For the text-containing cell, return its midpoint in (X, Y) coordinate format. 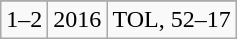
1–2 (24, 20)
2016 (78, 20)
TOL, 52–17 (172, 20)
